Extract the (X, Y) coordinate from the center of the cell holding the provided text.  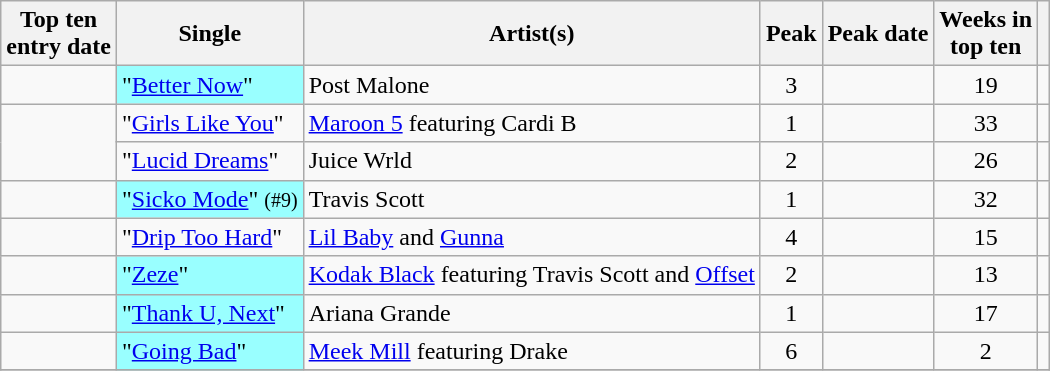
33 (986, 123)
19 (986, 85)
"Girls Like You" (210, 123)
Kodak Black featuring Travis Scott and Offset (532, 275)
6 (791, 351)
"Going Bad" (210, 351)
13 (986, 275)
Post Malone (532, 85)
26 (986, 161)
"Better Now" (210, 85)
Juice Wrld (532, 161)
Single (210, 34)
3 (791, 85)
Ariana Grande (532, 313)
"Zeze" (210, 275)
"Thank U, Next" (210, 313)
17 (986, 313)
Travis Scott (532, 199)
Artist(s) (532, 34)
Peak (791, 34)
"Drip Too Hard" (210, 237)
Top tenentry date (59, 34)
Lil Baby and Gunna (532, 237)
32 (986, 199)
Peak date (878, 34)
15 (986, 237)
Maroon 5 featuring Cardi B (532, 123)
"Sicko Mode" (#9) (210, 199)
Weeks intop ten (986, 34)
Meek Mill featuring Drake (532, 351)
"Lucid Dreams" (210, 161)
4 (791, 237)
